Identify which cell holds the provided text, then report its (X, Y) central coordinate. 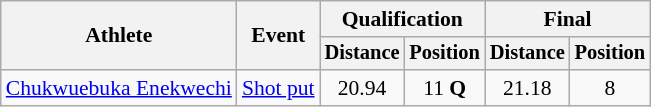
Event (278, 36)
Final (568, 19)
Athlete (119, 36)
20.94 (362, 88)
Chukwuebuka Enekwechi (119, 88)
21.18 (528, 88)
11 Q (444, 88)
Shot put (278, 88)
Qualification (402, 19)
8 (610, 88)
